Provide the [x, y] coordinate of the cell's center where the given text is located.  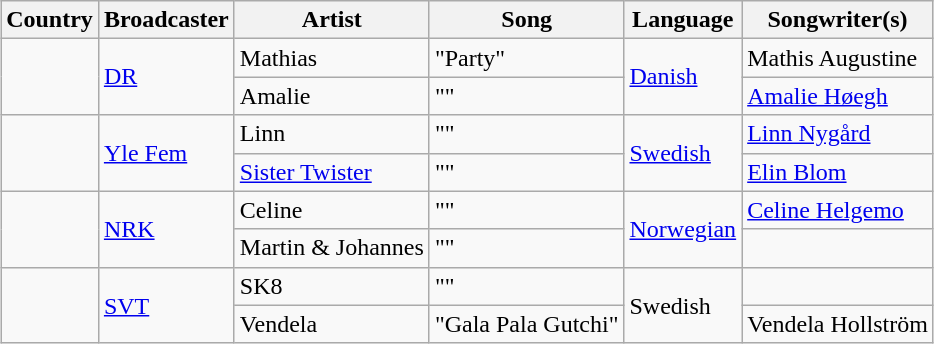
Sister Twister [332, 172]
Norwegian [683, 229]
Linn Nygård [838, 134]
Amalie [332, 96]
NRK [166, 229]
SVT [166, 305]
Country [50, 20]
"Party" [526, 58]
DR [166, 77]
Celine Helgemo [838, 210]
Song [526, 20]
Danish [683, 77]
Vendela [332, 324]
Broadcaster [166, 20]
Yle Fem [166, 153]
Mathias [332, 58]
Vendela Hollström [838, 324]
"Gala Pala Gutchi" [526, 324]
Songwriter(s) [838, 20]
Language [683, 20]
Linn [332, 134]
Martin & Johannes [332, 248]
Celine [332, 210]
SK8 [332, 286]
Artist [332, 20]
Amalie Høegh [838, 96]
Mathis Augustine [838, 58]
Elin Blom [838, 172]
